Locate the cell with the specified text and output its (X, Y) center coordinate. 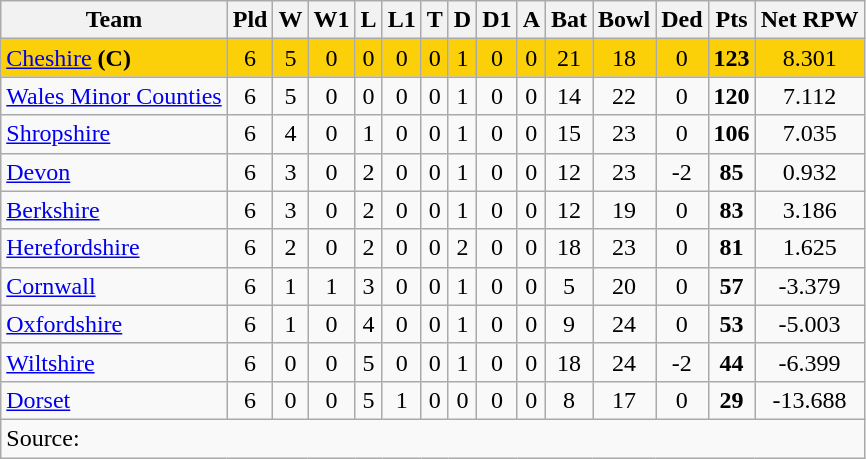
Wales Minor Counties (114, 96)
7.112 (810, 96)
Source: (432, 438)
8 (570, 400)
Bowl (624, 20)
D (462, 20)
Shropshire (114, 134)
Dorset (114, 400)
83 (732, 210)
Wiltshire (114, 362)
W (290, 20)
7.035 (810, 134)
1.625 (810, 248)
14 (570, 96)
Ded (682, 20)
17 (624, 400)
W1 (332, 20)
A (531, 20)
29 (732, 400)
0.932 (810, 172)
-3.379 (810, 286)
123 (732, 58)
Cornwall (114, 286)
21 (570, 58)
15 (570, 134)
57 (732, 286)
Net RPW (810, 20)
Pld (250, 20)
20 (624, 286)
44 (732, 362)
L1 (402, 20)
Herefordshire (114, 248)
Bat (570, 20)
-5.003 (810, 324)
Pts (732, 20)
T (434, 20)
3.186 (810, 210)
9 (570, 324)
120 (732, 96)
Berkshire (114, 210)
53 (732, 324)
22 (624, 96)
L (368, 20)
Cheshire (C) (114, 58)
-13.688 (810, 400)
D1 (497, 20)
85 (732, 172)
Team (114, 20)
Oxfordshire (114, 324)
-6.399 (810, 362)
106 (732, 134)
81 (732, 248)
8.301 (810, 58)
19 (624, 210)
Devon (114, 172)
